Return [X, Y] of the center of cell containing provided text 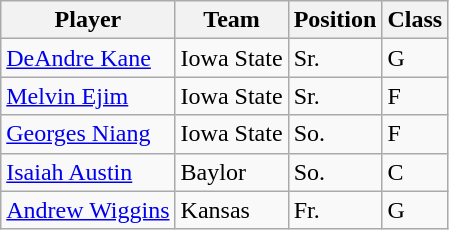
Baylor [232, 172]
Team [232, 20]
Fr. [335, 210]
DeAndre Kane [88, 58]
Class [415, 20]
Player [88, 20]
Kansas [232, 210]
Melvin Ejim [88, 96]
Andrew Wiggins [88, 210]
C [415, 172]
Position [335, 20]
Isaiah Austin [88, 172]
Georges Niang [88, 134]
